From the cell containing the given text, extract its center point as (x, y) coordinate. 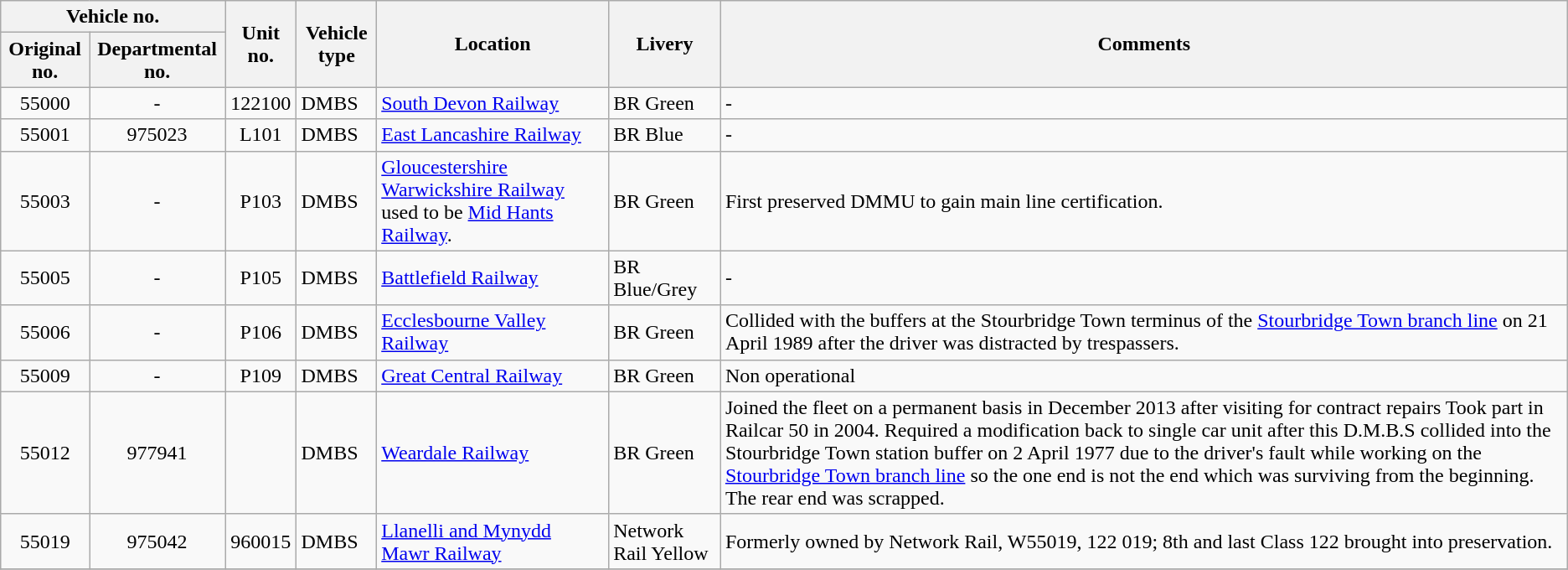
55003 (45, 201)
Weardale Railway (493, 453)
55001 (45, 135)
Vehicle type (337, 44)
975042 (157, 541)
P105 (261, 278)
South Devon Railway (493, 103)
Vehicle no. (113, 17)
P103 (261, 201)
Ecclesbourne Valley Railway (493, 332)
L101 (261, 135)
975023 (157, 135)
Non operational (1144, 376)
Original no. (45, 60)
55006 (45, 332)
55000 (45, 103)
Gloucestershire Warwickshire Railway used to be Mid Hants Railway. (493, 201)
960015 (261, 541)
P109 (261, 376)
122100 (261, 103)
BR Blue (665, 135)
Llanelli and Mynydd Mawr Railway (493, 541)
55005 (45, 278)
Formerly owned by Network Rail, W55019, 122 019; 8th and last Class 122 brought into preservation. (1144, 541)
Departmental no. (157, 60)
Comments (1144, 44)
Livery (665, 44)
First preserved DMMU to gain main line certification. (1144, 201)
East Lancashire Railway (493, 135)
Location (493, 44)
55009 (45, 376)
Battlefield Railway (493, 278)
55019 (45, 541)
BR Blue/Grey (665, 278)
Network Rail Yellow (665, 541)
55012 (45, 453)
Great Central Railway (493, 376)
P106 (261, 332)
Unit no. (261, 44)
977941 (157, 453)
